Find where the given text appears and provide that cell's center as (X, Y) coordinate. 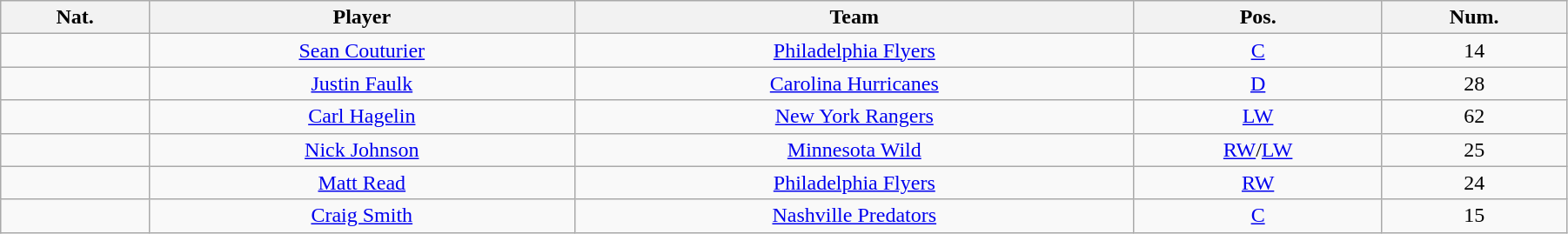
24 (1474, 183)
Sean Couturier (362, 50)
Carolina Hurricanes (854, 84)
Nick Johnson (362, 150)
28 (1474, 84)
62 (1474, 117)
Matt Read (362, 183)
Carl Hagelin (362, 117)
Player (362, 17)
15 (1474, 216)
New York Rangers (854, 117)
RW/LW (1257, 150)
Team (854, 17)
Pos. (1257, 17)
25 (1474, 150)
Craig Smith (362, 216)
LW (1257, 117)
Nat. (75, 17)
14 (1474, 50)
Nashville Predators (854, 216)
RW (1257, 183)
Justin Faulk (362, 84)
Minnesota Wild (854, 150)
D (1257, 84)
Num. (1474, 17)
